Extract the [x, y] coordinate from the center of the cell holding the provided text.  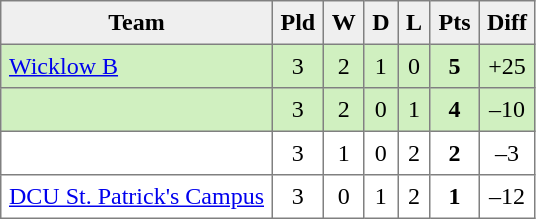
4 [454, 110]
+25 [507, 66]
D [381, 23]
Diff [507, 23]
Pts [454, 23]
W [343, 23]
Wicklow B [137, 66]
–3 [507, 153]
5 [454, 66]
L [414, 23]
–12 [507, 197]
Pld [298, 23]
DCU St. Patrick's Campus [137, 197]
Team [137, 23]
–10 [507, 110]
